Identify which cell holds the provided text, then report its (x, y) central coordinate. 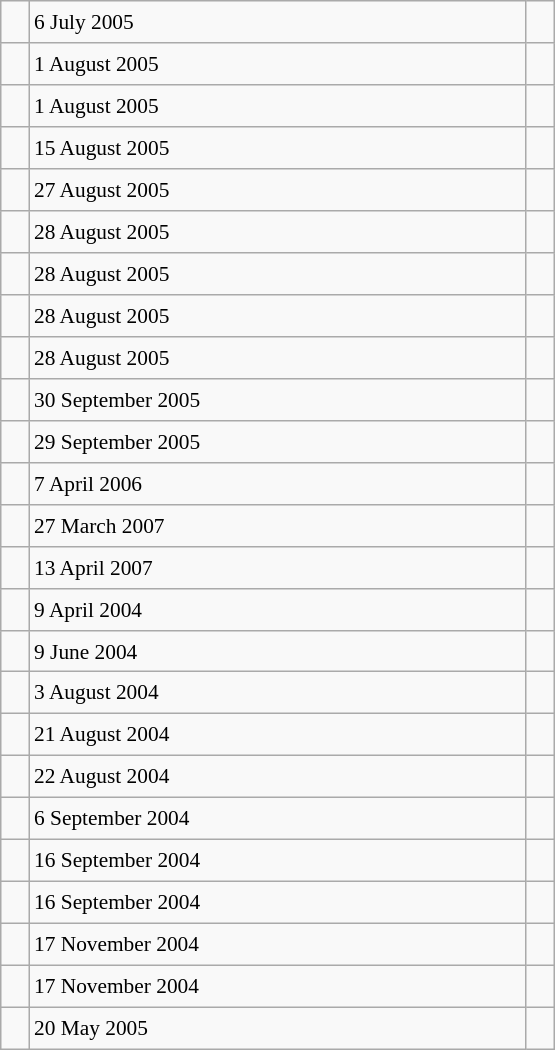
29 September 2005 (278, 441)
15 August 2005 (278, 148)
21 August 2004 (278, 735)
27 August 2005 (278, 190)
27 March 2007 (278, 525)
22 August 2004 (278, 777)
30 September 2005 (278, 399)
13 April 2007 (278, 567)
9 April 2004 (278, 609)
20 May 2005 (278, 1028)
9 June 2004 (278, 651)
6 July 2005 (278, 22)
6 September 2004 (278, 819)
7 April 2006 (278, 483)
3 August 2004 (278, 693)
